Return [X, Y] of the center of cell containing provided text 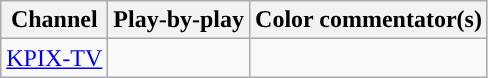
Play-by-play [179, 20]
Channel [54, 20]
Color commentator(s) [369, 20]
KPIX-TV [54, 58]
